For the text-containing cell, return its midpoint in [X, Y] coordinate format. 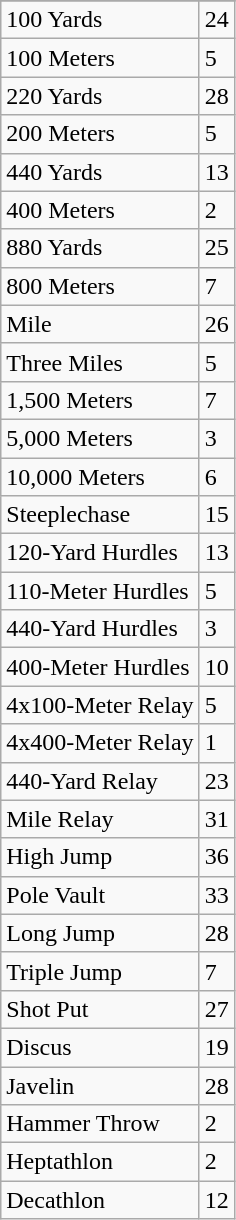
25 [216, 248]
5,000 Meters [100, 438]
23 [216, 781]
880 Yards [100, 248]
400 Meters [100, 210]
Mile [100, 324]
Javelin [100, 1085]
Long Jump [100, 933]
33 [216, 895]
27 [216, 1009]
Shot Put [100, 1009]
440 Yards [100, 172]
Mile Relay [100, 819]
1 [216, 743]
36 [216, 857]
440-Yard Relay [100, 781]
100 Meters [100, 58]
400-Meter Hurdles [100, 667]
4x400-Meter Relay [100, 743]
26 [216, 324]
110-Meter Hurdles [100, 591]
Heptathlon [100, 1162]
1,500 Meters [100, 400]
12 [216, 1200]
Triple Jump [100, 971]
10,000 Meters [100, 477]
10 [216, 667]
4x100-Meter Relay [100, 705]
31 [216, 819]
120-Yard Hurdles [100, 553]
19 [216, 1047]
800 Meters [100, 286]
440-Yard Hurdles [100, 629]
Steeplechase [100, 515]
Pole Vault [100, 895]
220 Yards [100, 96]
200 Meters [100, 134]
Hammer Throw [100, 1124]
Decathlon [100, 1200]
6 [216, 477]
15 [216, 515]
High Jump [100, 857]
Discus [100, 1047]
100 Yards [100, 20]
Three Miles [100, 362]
24 [216, 20]
